Pinpoint the cell where the given text exists, returning its (X, Y) midpoint coordinate. 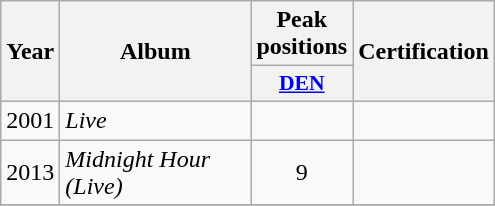
Album (156, 52)
2013 (30, 172)
9 (302, 172)
Live (156, 120)
2001 (30, 120)
Certification (424, 52)
Year (30, 52)
Peak positions (302, 34)
Midnight Hour (Live) (156, 172)
DEN (302, 84)
